Detect which cell encompasses the target text, then output its [X, Y] center coordinate. 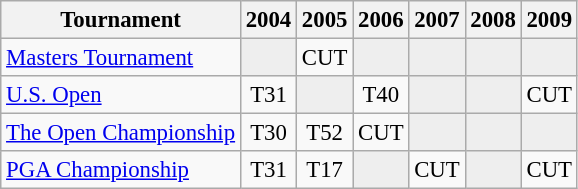
T40 [381, 95]
2006 [381, 20]
2008 [493, 20]
2009 [549, 20]
2005 [325, 20]
The Open Championship [121, 133]
Tournament [121, 20]
PGA Championship [121, 170]
2004 [268, 20]
2007 [437, 20]
T52 [325, 133]
U.S. Open [121, 95]
Masters Tournament [121, 58]
T30 [268, 133]
T17 [325, 170]
